Scan for the cell matching the given text and deliver its [x, y] coordinate at center. 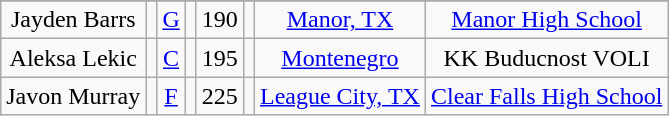
F [171, 96]
Manor High School [546, 20]
Javon Murray [74, 96]
G [171, 20]
Aleksa Lekic [74, 58]
Manor, TX [340, 20]
Jayden Barrs [74, 20]
195 [220, 58]
League City, TX [340, 96]
225 [220, 96]
190 [220, 20]
Montenegro [340, 58]
KK Buducnost VOLI [546, 58]
C [171, 58]
Clear Falls High School [546, 96]
